For the text-containing cell, return its midpoint in (x, y) coordinate format. 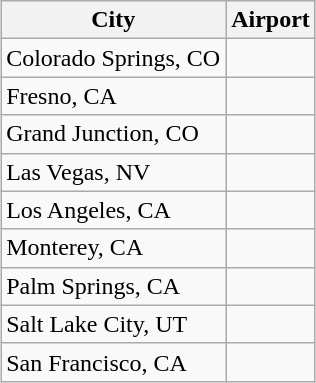
Las Vegas, NV (114, 172)
San Francisco, CA (114, 362)
Palm Springs, CA (114, 286)
Salt Lake City, UT (114, 324)
Los Angeles, CA (114, 210)
Fresno, CA (114, 96)
Colorado Springs, CO (114, 58)
Monterey, CA (114, 248)
City (114, 20)
Grand Junction, CO (114, 134)
Airport (271, 20)
